For the text-containing cell, return its midpoint in (x, y) coordinate format. 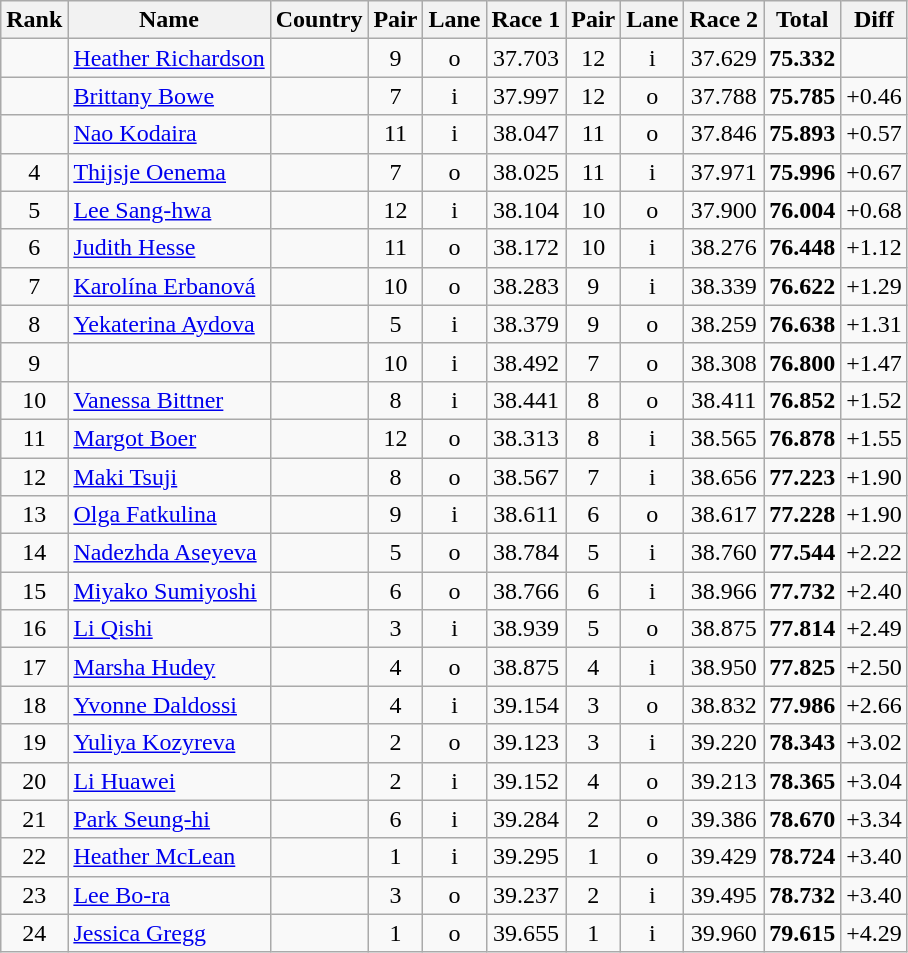
+1.12 (874, 248)
38.283 (526, 286)
18 (34, 705)
76.878 (802, 438)
+3.34 (874, 819)
39.220 (724, 743)
+2.49 (874, 629)
19 (34, 743)
Rank (34, 20)
+0.57 (874, 134)
14 (34, 553)
Lee Sang-hwa (169, 210)
76.800 (802, 362)
78.732 (802, 895)
+1.47 (874, 362)
+3.04 (874, 781)
76.638 (802, 324)
78.724 (802, 857)
Yvonne Daldossi (169, 705)
37.971 (724, 172)
39.495 (724, 895)
38.832 (724, 705)
38.611 (526, 515)
+1.52 (874, 400)
75.785 (802, 96)
77.544 (802, 553)
22 (34, 857)
38.565 (724, 438)
39.237 (526, 895)
+1.29 (874, 286)
37.703 (526, 58)
37.788 (724, 96)
78.365 (802, 781)
+2.22 (874, 553)
21 (34, 819)
Vanessa Bittner (169, 400)
Race 1 (526, 20)
76.622 (802, 286)
37.900 (724, 210)
38.441 (526, 400)
Race 2 (724, 20)
Brittany Bowe (169, 96)
38.276 (724, 248)
Olga Fatkulina (169, 515)
+0.68 (874, 210)
38.966 (724, 591)
38.172 (526, 248)
39.154 (526, 705)
37.846 (724, 134)
39.429 (724, 857)
39.213 (724, 781)
76.448 (802, 248)
Heather Richardson (169, 58)
Lee Bo-ra (169, 895)
+2.50 (874, 667)
+4.29 (874, 933)
38.492 (526, 362)
75.893 (802, 134)
39.295 (526, 857)
77.986 (802, 705)
24 (34, 933)
79.615 (802, 933)
Li Huawei (169, 781)
75.996 (802, 172)
+0.46 (874, 96)
Maki Tsuji (169, 477)
38.104 (526, 210)
38.617 (724, 515)
75.332 (802, 58)
Judith Hesse (169, 248)
38.047 (526, 134)
77.732 (802, 591)
Diff (874, 20)
Marsha Hudey (169, 667)
37.629 (724, 58)
Thijsje Oenema (169, 172)
37.997 (526, 96)
13 (34, 515)
Jessica Gregg (169, 933)
38.339 (724, 286)
78.343 (802, 743)
Li Qishi (169, 629)
77.825 (802, 667)
38.656 (724, 477)
38.567 (526, 477)
+1.31 (874, 324)
78.670 (802, 819)
+1.55 (874, 438)
76.852 (802, 400)
39.386 (724, 819)
Nadezhda Aseyeva (169, 553)
17 (34, 667)
16 (34, 629)
38.308 (724, 362)
Nao Kodaira (169, 134)
+2.40 (874, 591)
39.284 (526, 819)
+3.02 (874, 743)
77.228 (802, 515)
Park Seung-hi (169, 819)
77.814 (802, 629)
38.259 (724, 324)
38.760 (724, 553)
38.766 (526, 591)
39.123 (526, 743)
Margot Boer (169, 438)
Heather McLean (169, 857)
23 (34, 895)
Miyako Sumiyoshi (169, 591)
+0.67 (874, 172)
Yuliya Kozyreva (169, 743)
Country (319, 20)
38.784 (526, 553)
Karolína Erbanová (169, 286)
38.379 (526, 324)
Name (169, 20)
38.313 (526, 438)
20 (34, 781)
39.655 (526, 933)
39.152 (526, 781)
77.223 (802, 477)
38.939 (526, 629)
38.950 (724, 667)
Yekaterina Aydova (169, 324)
15 (34, 591)
76.004 (802, 210)
38.025 (526, 172)
38.411 (724, 400)
39.960 (724, 933)
Total (802, 20)
+2.66 (874, 705)
